For the text-containing cell, return its midpoint in [x, y] coordinate format. 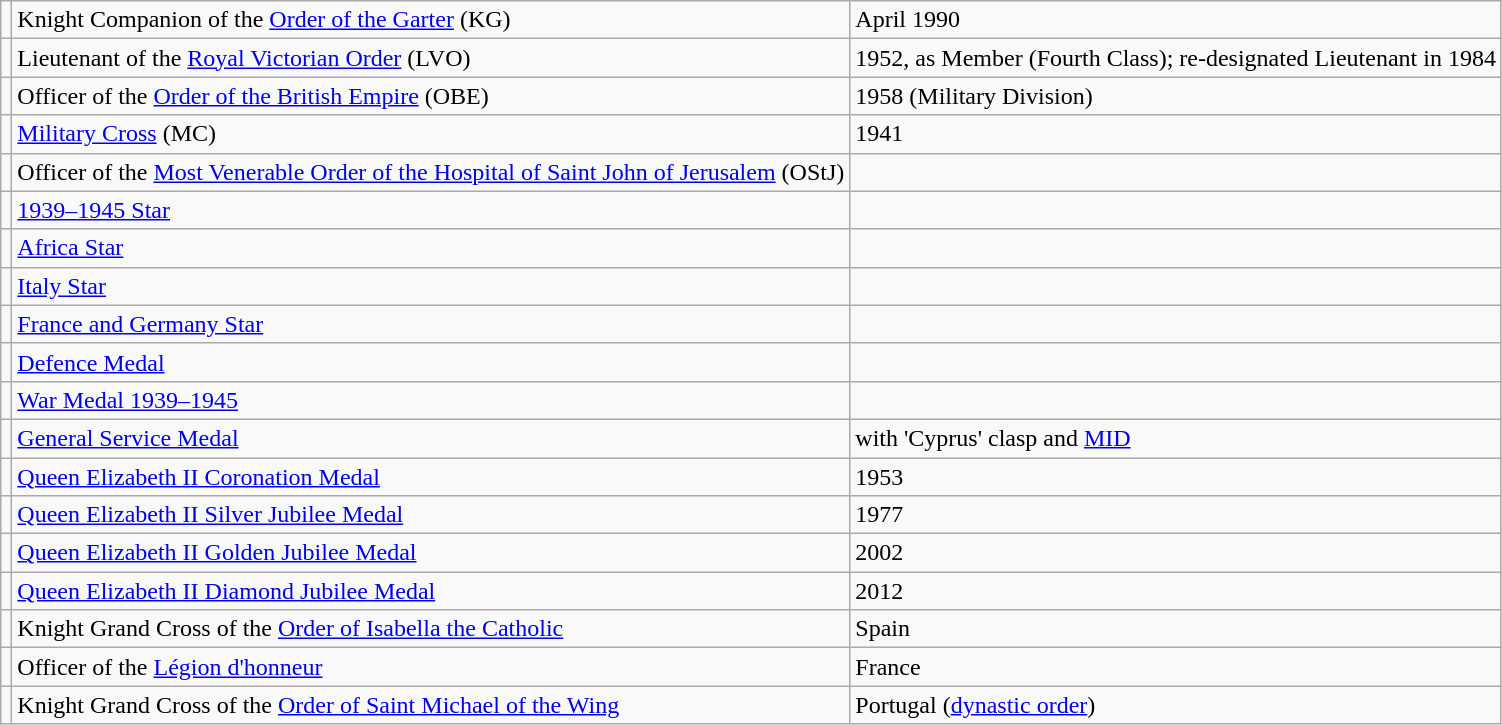
with 'Cyprus' clasp and MID [1176, 438]
France [1176, 667]
April 1990 [1176, 20]
Knight Grand Cross of the Order of Isabella the Catholic [431, 629]
2012 [1176, 591]
Knight Companion of the Order of the Garter (KG) [431, 20]
1941 [1176, 134]
2002 [1176, 553]
Queen Elizabeth II Silver Jubilee Medal [431, 515]
Italy Star [431, 286]
Lieutenant of the Royal Victorian Order (LVO) [431, 58]
Officer of the Most Venerable Order of the Hospital of Saint John of Jerusalem (OStJ) [431, 172]
1953 [1176, 477]
Queen Elizabeth II Coronation Medal [431, 477]
War Medal 1939–1945 [431, 400]
Queen Elizabeth II Golden Jubilee Medal [431, 553]
Officer of the Order of the British Empire (OBE) [431, 96]
Portugal (dynastic order) [1176, 705]
1939–1945 Star [431, 210]
Knight Grand Cross of the Order of Saint Michael of the Wing [431, 705]
Officer of the Légion d'honneur [431, 667]
Africa Star [431, 248]
1958 (Military Division) [1176, 96]
1977 [1176, 515]
1952, as Member (Fourth Class); re-designated Lieutenant in 1984 [1176, 58]
France and Germany Star [431, 324]
Spain [1176, 629]
General Service Medal [431, 438]
Military Cross (MC) [431, 134]
Defence Medal [431, 362]
Queen Elizabeth II Diamond Jubilee Medal [431, 591]
